Search for the cell housing the specified text and yield its (X, Y) center coordinate. 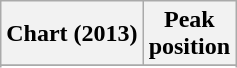
Chart (2013) (72, 34)
Peakposition (189, 34)
